Scan for the cell matching the given text and deliver its (x, y) coordinate at center. 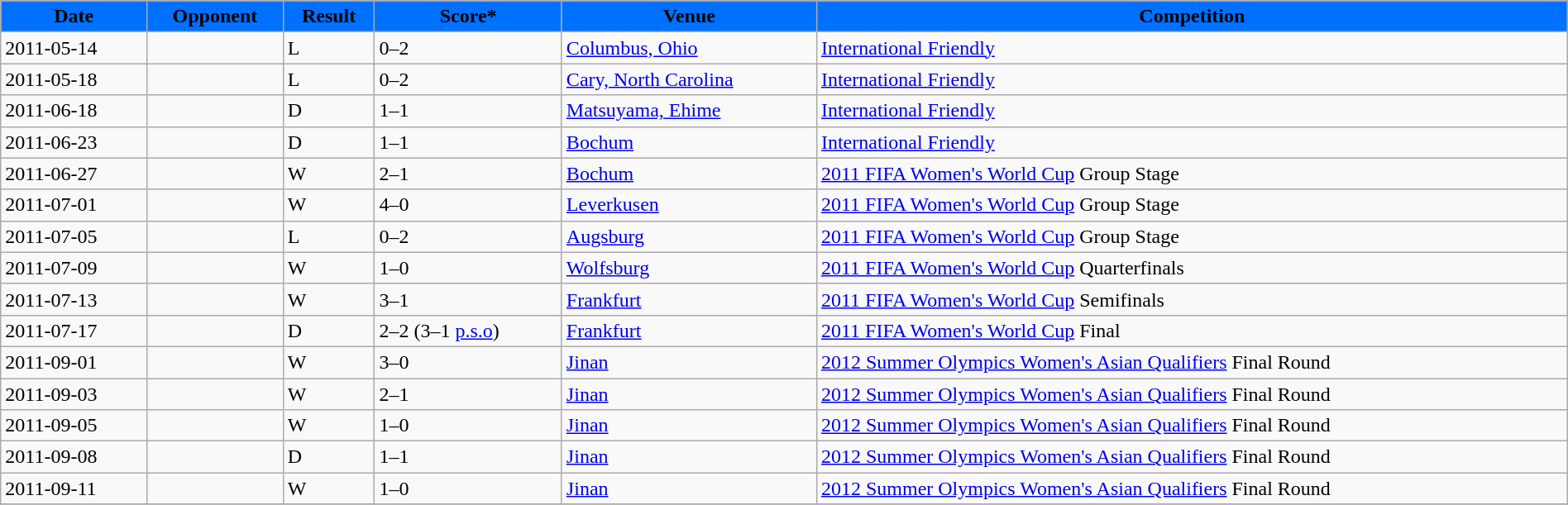
4–0 (468, 205)
2011-06-18 (74, 111)
Venue (689, 17)
2011-06-27 (74, 174)
Result (329, 17)
Columbus, Ohio (689, 48)
Date (74, 17)
2011-09-08 (74, 457)
2011-09-01 (74, 362)
2011-05-14 (74, 48)
Competition (1192, 17)
Wolfsburg (689, 268)
Matsuyama, Ehime (689, 111)
Augsburg (689, 236)
3–1 (468, 299)
Score* (468, 17)
2011 FIFA Women's World Cup Semifinals (1192, 299)
2011-07-01 (74, 205)
2011-07-05 (74, 236)
2011-09-03 (74, 394)
2011-09-11 (74, 488)
2011-06-23 (74, 142)
2011-07-13 (74, 299)
2011-07-09 (74, 268)
Cary, North Carolina (689, 79)
2011-09-05 (74, 426)
2011 FIFA Women's World Cup Final (1192, 331)
3–0 (468, 362)
Opponent (215, 17)
2011-07-17 (74, 331)
2011-05-18 (74, 79)
2–2 (3–1 p.s.o) (468, 331)
Leverkusen (689, 205)
2011 FIFA Women's World Cup Quarterfinals (1192, 268)
